Capture the cell that displays the provided text and extract its (X, Y) central coordinate. 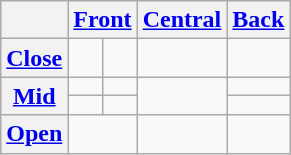
Central (182, 20)
Back (258, 20)
Close (34, 58)
Front (102, 20)
Open (34, 134)
Mid (34, 96)
